For the text-containing cell, return its midpoint in [X, Y] coordinate format. 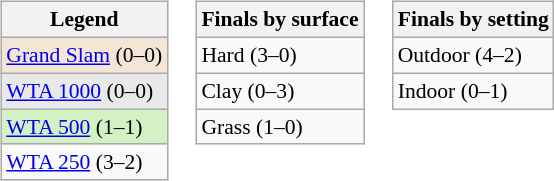
Legend [84, 20]
Clay (0–3) [280, 91]
WTA 250 (3–2) [84, 162]
Finals by setting [474, 20]
WTA 1000 (0–0) [84, 91]
Grand Slam (0–0) [84, 55]
Finals by surface [280, 20]
Indoor (0–1) [474, 91]
WTA 500 (1–1) [84, 127]
Outdoor (4–2) [474, 55]
Grass (1–0) [280, 127]
Hard (3–0) [280, 55]
